Find where the given text appears and provide that cell's center as (X, Y) coordinate. 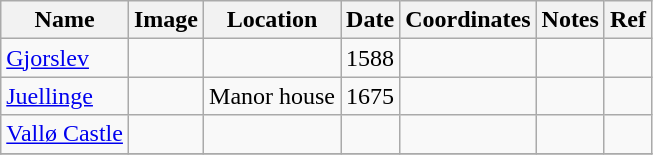
Location (272, 20)
Gjorslev (65, 58)
Image (166, 20)
Vallø Castle (65, 134)
Name (65, 20)
Manor house (272, 96)
Ref (628, 20)
Date (370, 20)
1675 (370, 96)
1588 (370, 58)
Juellinge (65, 96)
Notes (570, 20)
Coordinates (468, 20)
